Identify which cell holds the provided text, then report its (X, Y) central coordinate. 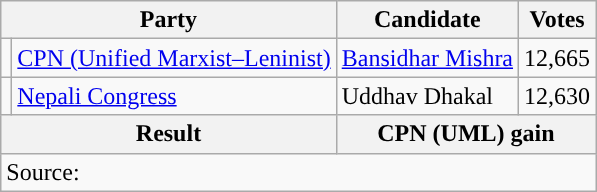
Result (168, 134)
Candidate (427, 20)
CPN (Unified Marxist–Leninist) (174, 58)
CPN (UML) gain (466, 134)
12,665 (558, 58)
12,630 (558, 96)
Source: (298, 172)
Party (168, 20)
Uddhav Dhakal (427, 96)
Votes (558, 20)
Nepali Congress (174, 96)
Bansidhar Mishra (427, 58)
